Locate the cell with the specified text and output its (X, Y) center coordinate. 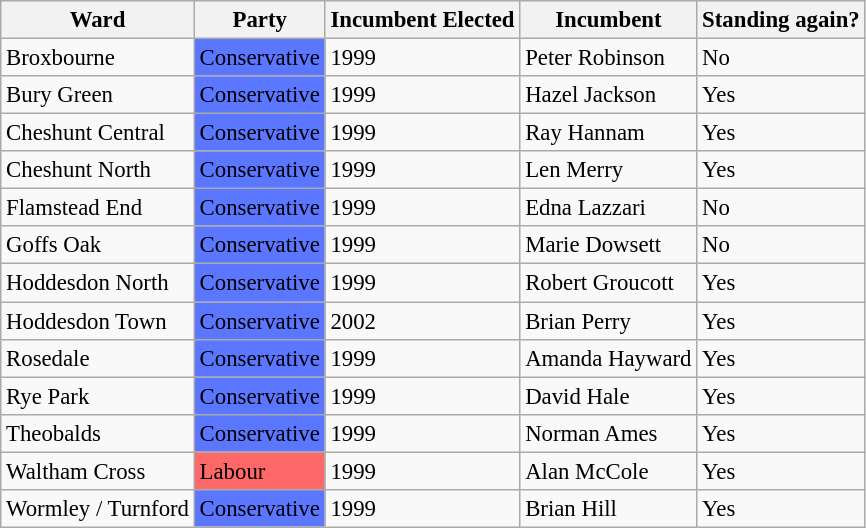
Standing again? (781, 20)
David Hale (608, 396)
Ray Hannam (608, 133)
Incumbent Elected (422, 20)
Cheshunt Central (98, 133)
Norman Ames (608, 433)
Marie Dowsett (608, 245)
Rosedale (98, 358)
Len Merry (608, 170)
Labour (260, 471)
Wormley / Turnford (98, 509)
Rye Park (98, 396)
Alan McCole (608, 471)
Incumbent (608, 20)
Brian Hill (608, 509)
Theobalds (98, 433)
Bury Green (98, 95)
Goffs Oak (98, 245)
Ward (98, 20)
Peter Robinson (608, 58)
Hoddesdon Town (98, 321)
Robert Groucott (608, 283)
Waltham Cross (98, 471)
Hoddesdon North (98, 283)
Flamstead End (98, 208)
Cheshunt North (98, 170)
Hazel Jackson (608, 95)
Amanda Hayward (608, 358)
Brian Perry (608, 321)
Party (260, 20)
Broxbourne (98, 58)
2002 (422, 321)
Edna Lazzari (608, 208)
